From the cell containing the given text, extract its center point as [X, Y] coordinate. 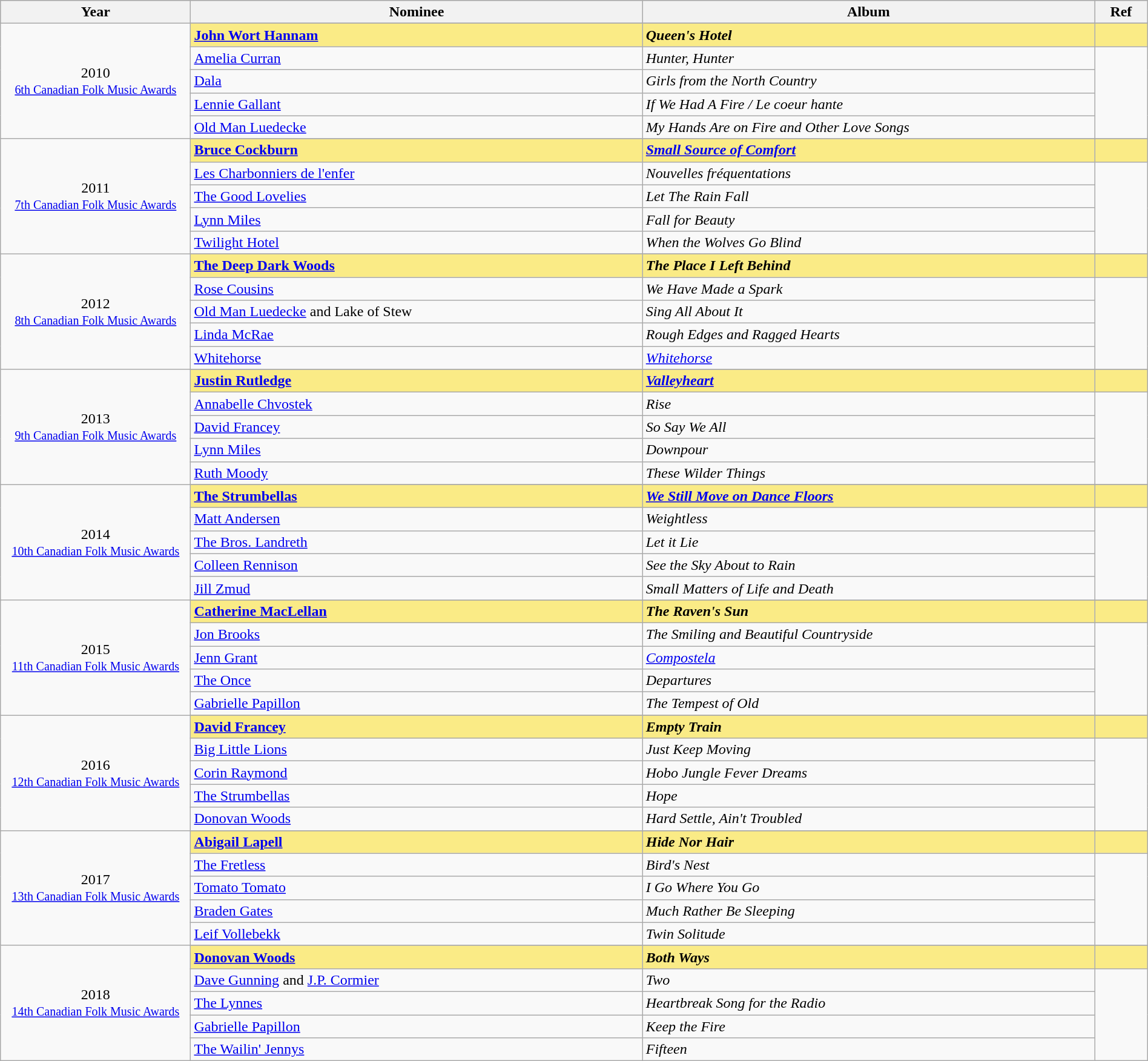
2017 13th Canadian Folk Music Awards [96, 888]
2018 14th Canadian Folk Music Awards [96, 1003]
Les Charbonniers de l'enfer [417, 173]
Much Rather Be Sleeping [868, 911]
The Fretless [417, 865]
Rose Cousins [417, 289]
John Wort Hannam [417, 35]
We Still Move on Dance Floors [868, 496]
Dala [417, 81]
The Deep Dark Woods [417, 265]
The Good Lovelies [417, 196]
Jill Zmud [417, 588]
Girls from the North Country [868, 81]
Ref [1121, 12]
Rise [868, 404]
Small Matters of Life and Death [868, 588]
These Wilder Things [868, 473]
Justin Rutledge [417, 381]
2012 8th Canadian Folk Music Awards [96, 311]
Colleen Rennison [417, 565]
Linda McRae [417, 335]
Downpour [868, 450]
The Lynnes [417, 1003]
Big Little Lions [417, 750]
Braden Gates [417, 911]
Album [868, 12]
We Have Made a Spark [868, 289]
If We Had A Fire / Le coeur hante [868, 104]
So Say We All [868, 427]
Lennie Gallant [417, 104]
Abigail Lapell [417, 842]
Keep the Fire [868, 1026]
Weightless [868, 519]
Fall for Beauty [868, 219]
Nominee [417, 12]
Small Source of Comfort [868, 150]
When the Wolves Go Blind [868, 242]
Fifteen [868, 1049]
The Wailin' Jennys [417, 1049]
The Bros. Landreth [417, 542]
Jon Brooks [417, 634]
Hunter, Hunter [868, 58]
2016 12th Canadian Folk Music Awards [96, 773]
Jenn Grant [417, 657]
The Smiling and Beautiful Countryside [868, 634]
Hobo Jungle Fever Dreams [868, 773]
Twin Solitude [868, 934]
The Once [417, 681]
2010 6th Canadian Folk Music Awards [96, 81]
Bruce Cockburn [417, 150]
Hard Settle, Ain't Troubled [868, 819]
Old Man Luedecke and Lake of Stew [417, 312]
Twilight Hotel [417, 242]
Nouvelles fréquentations [868, 173]
Just Keep Moving [868, 750]
Catherine MacLellan [417, 611]
I Go Where You Go [868, 888]
Empty Train [868, 727]
Let it Lie [868, 542]
My Hands Are on Fire and Other Love Songs [868, 127]
Old Man Luedecke [417, 127]
Matt Andersen [417, 519]
Heartbreak Song for the Radio [868, 1003]
Leif Vollebekk [417, 934]
Ruth Moody [417, 473]
Annabelle Chvostek [417, 404]
2014 10th Canadian Folk Music Awards [96, 542]
Let The Rain Fall [868, 196]
Year [96, 12]
See the Sky About to Rain [868, 565]
The Tempest of Old [868, 704]
Rough Edges and Ragged Hearts [868, 335]
Departures [868, 681]
The Raven's Sun [868, 611]
Sing All About It [868, 312]
2013 9th Canadian Folk Music Awards [96, 427]
Compostela [868, 657]
Bird's Nest [868, 865]
2011 7th Canadian Folk Music Awards [96, 196]
Hide Nor Hair [868, 842]
Corin Raymond [417, 773]
The Place I Left Behind [868, 265]
Tomato Tomato [417, 888]
Queen's Hotel [868, 35]
Dave Gunning and J.P. Cormier [417, 980]
2015 11th Canadian Folk Music Awards [96, 657]
Valleyheart [868, 381]
Hope [868, 796]
Two [868, 980]
Both Ways [868, 957]
Amelia Curran [417, 58]
